Capture the cell that displays the provided text and extract its (X, Y) central coordinate. 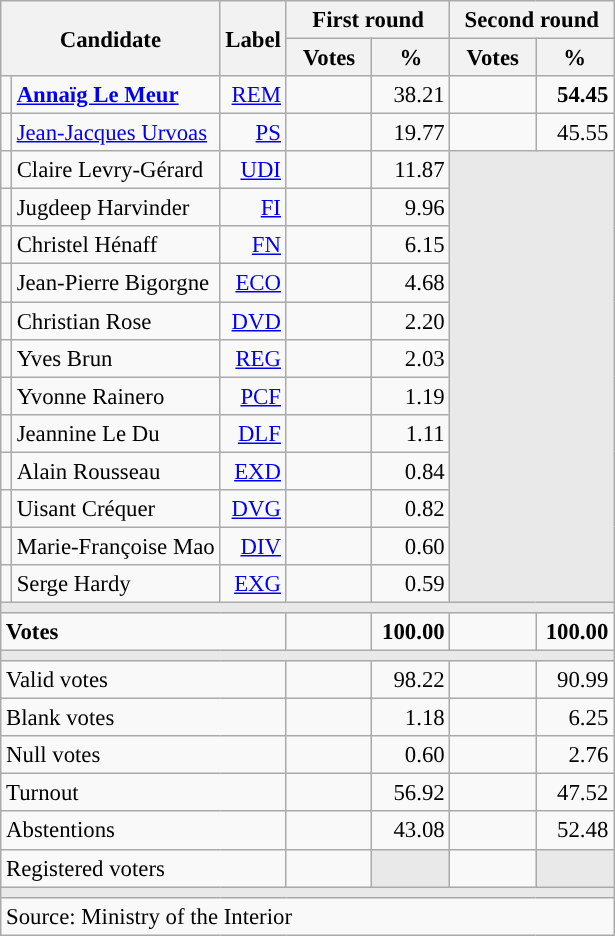
56.92 (411, 793)
Yves Brun (116, 358)
0.59 (411, 584)
Blank votes (144, 718)
90.99 (575, 680)
Second round (532, 20)
Registered voters (144, 868)
Jeannine Le Du (116, 433)
2.20 (411, 321)
Valid votes (144, 680)
19.77 (411, 133)
98.22 (411, 680)
45.55 (575, 133)
2.76 (575, 755)
Abstentions (144, 831)
UDI (253, 170)
EXG (253, 584)
Marie-Françoise Mao (116, 546)
DLF (253, 433)
EXD (253, 471)
6.15 (411, 245)
Alain Rousseau (116, 471)
REG (253, 358)
Null votes (144, 755)
Christian Rose (116, 321)
PS (253, 133)
DIV (253, 546)
Claire Levry-Gérard (116, 170)
Jugdeep Harvinder (116, 208)
Uisant Créquer (116, 509)
11.87 (411, 170)
47.52 (575, 793)
Candidate (110, 38)
Turnout (144, 793)
Yvonne Rainero (116, 396)
54.45 (575, 95)
52.48 (575, 831)
1.11 (411, 433)
PCF (253, 396)
2.03 (411, 358)
Label (253, 38)
First round (368, 20)
Serge Hardy (116, 584)
FN (253, 245)
ECO (253, 283)
REM (253, 95)
DVD (253, 321)
4.68 (411, 283)
Jean-Pierre Bigorgne (116, 283)
6.25 (575, 718)
DVG (253, 509)
0.82 (411, 509)
Christel Hénaff (116, 245)
Jean-Jacques Urvoas (116, 133)
38.21 (411, 95)
1.18 (411, 718)
43.08 (411, 831)
0.84 (411, 471)
Annaïg Le Meur (116, 95)
FI (253, 208)
9.96 (411, 208)
1.19 (411, 396)
Source: Ministry of the Interior (308, 916)
